From the cell containing the given text, extract its center point as (x, y) coordinate. 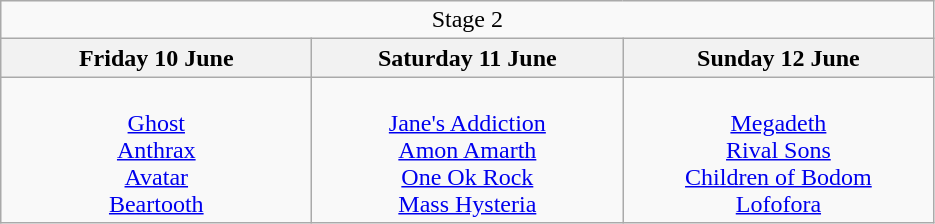
Saturday 11 June (468, 58)
Friday 10 June (156, 58)
Megadeth Rival Sons Children of Bodom Lofofora (778, 150)
Ghost Anthrax Avatar Beartooth (156, 150)
Sunday 12 June (778, 58)
Stage 2 (468, 20)
Jane's Addiction Amon Amarth One Ok Rock Mass Hysteria (468, 150)
